Identify which cell holds the provided text, then report its (X, Y) central coordinate. 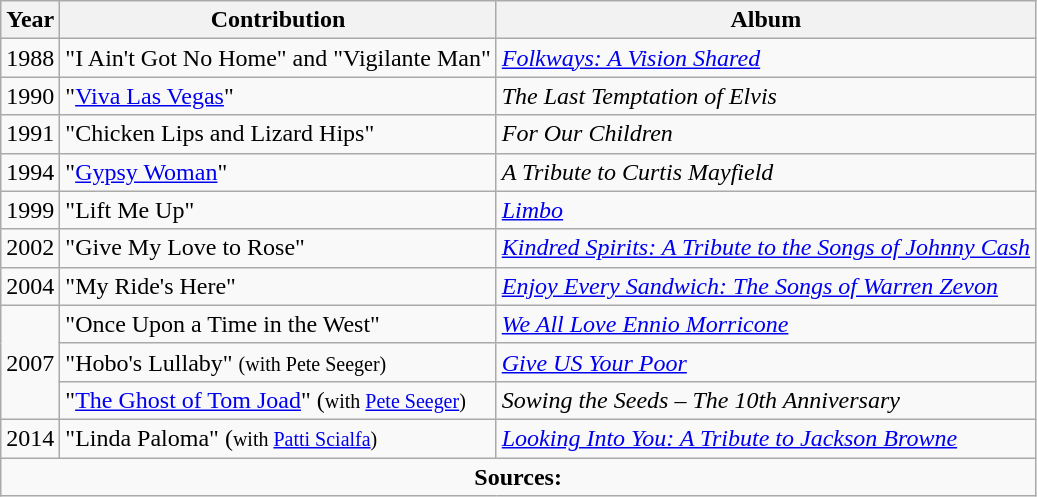
1991 (30, 134)
Year (30, 20)
"My Ride's Here" (278, 286)
A Tribute to Curtis Mayfield (766, 172)
Give US Your Poor (766, 362)
Kindred Spirits: A Tribute to the Songs of Johnny Cash (766, 248)
1988 (30, 58)
"Gypsy Woman" (278, 172)
Folkways: A Vision Shared (766, 58)
Sources: (518, 477)
"Linda Paloma" (with Patti Scialfa) (278, 438)
The Last Temptation of Elvis (766, 96)
"Give My Love to Rose" (278, 248)
1994 (30, 172)
We All Love Ennio Morricone (766, 324)
"I Ain't Got No Home" and "Vigilante Man" (278, 58)
1999 (30, 210)
"Lift Me Up" (278, 210)
"The Ghost of Tom Joad" (with Pete Seeger) (278, 400)
"Once Upon a Time in the West" (278, 324)
2007 (30, 362)
1990 (30, 96)
2004 (30, 286)
Enjoy Every Sandwich: The Songs of Warren Zevon (766, 286)
Sowing the Seeds – The 10th Anniversary (766, 400)
2014 (30, 438)
"Chicken Lips and Lizard Hips" (278, 134)
2002 (30, 248)
Contribution (278, 20)
Album (766, 20)
Limbo (766, 210)
Looking Into You: A Tribute to Jackson Browne (766, 438)
For Our Children (766, 134)
"Viva Las Vegas" (278, 96)
"Hobo's Lullaby" (with Pete Seeger) (278, 362)
